Determine the (x, y) coordinate at the center of the cell enclosing the given text.  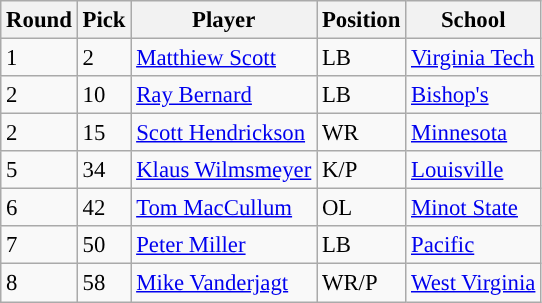
Minnesota (474, 133)
Position (362, 20)
K/P (362, 170)
Matthiew Scott (224, 58)
10 (104, 95)
Scott Hendrickson (224, 133)
5 (39, 170)
42 (104, 208)
58 (104, 283)
WR (362, 133)
15 (104, 133)
Mike Vanderjagt (224, 283)
Round (39, 20)
Ray Bernard (224, 95)
School (474, 20)
7 (39, 245)
Player (224, 20)
WR/P (362, 283)
8 (39, 283)
Tom MacCullum (224, 208)
Peter Miller (224, 245)
1 (39, 58)
OL (362, 208)
Minot State (474, 208)
Virginia Tech (474, 58)
Pacific (474, 245)
Bishop's (474, 95)
6 (39, 208)
Louisville (474, 170)
34 (104, 170)
Klaus Wilmsmeyer (224, 170)
West Virginia (474, 283)
Pick (104, 20)
50 (104, 245)
